For the text-containing cell, return its midpoint in [X, Y] coordinate format. 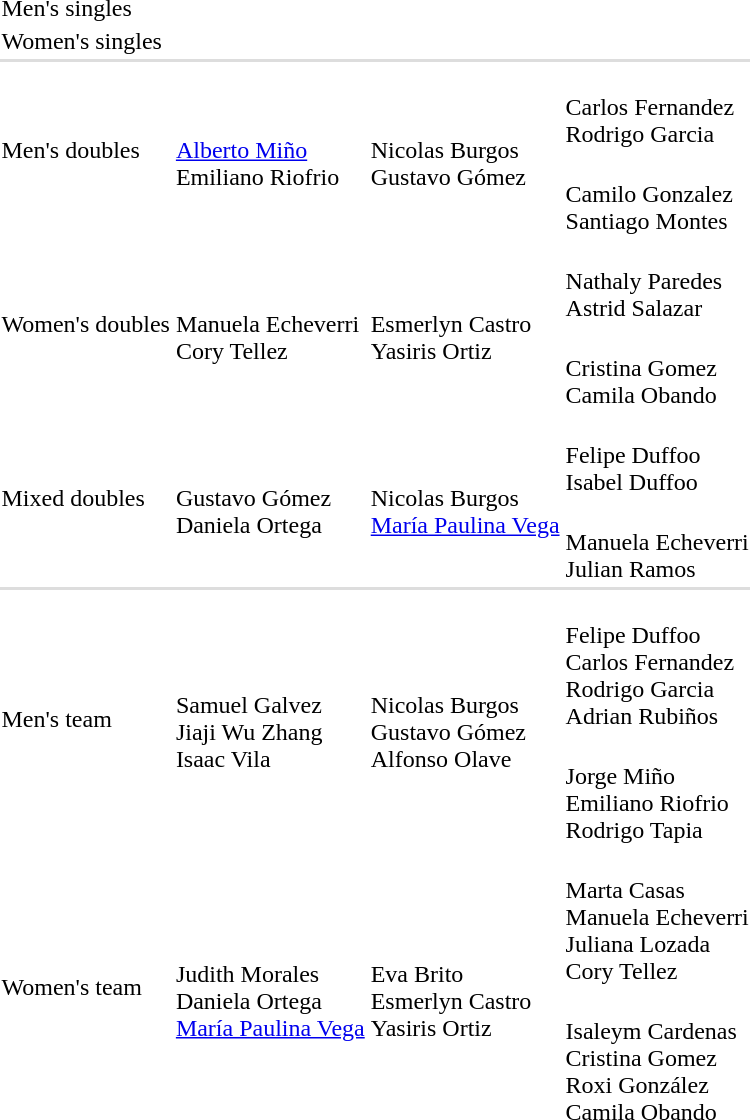
Alberto MiñoEmiliano Riofrio [270, 150]
Felipe DuffooIsabel Duffoo [657, 455]
Samuel GalvezJiaji Wu ZhangIsaac Vila [270, 719]
Esmerlyn CastroYasiris Ortiz [465, 324]
Cristina GomezCamila Obando [657, 368]
Mixed doubles [86, 498]
Marta CasasManuela EcheverriJuliana LozadaCory Tellez [657, 917]
Nathaly ParedesAstrid Salazar [657, 281]
Jorge MiñoEmiliano RiofrioRodrigo Tapia [657, 790]
Women's singles [86, 41]
Camilo GonzalezSantiago Montes [657, 194]
Nicolas BurgosGustavo GómezAlfonso Olave [465, 719]
Gustavo GómezDaniela Ortega [270, 498]
Carlos FernandezRodrigo Garcia [657, 107]
Women's doubles [86, 324]
Nicolas BurgosGustavo Gómez [465, 150]
Manuela EcheverriJulian Ramos [657, 542]
Men's team [86, 719]
Nicolas BurgosMaría Paulina Vega [465, 498]
Men's doubles [86, 150]
Felipe DuffooCarlos FernandezRodrigo GarciaAdrian Rubiños [657, 662]
Manuela EcheverriCory Tellez [270, 324]
